Scan for the cell matching the given text and deliver its (X, Y) coordinate at center. 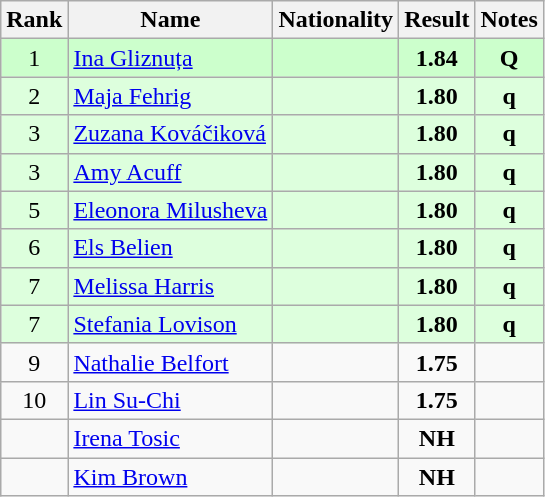
Nationality (336, 20)
Nathalie Belfort (170, 362)
Irena Tosic (170, 438)
Maja Fehrig (170, 96)
Eleonora Milusheva (170, 210)
Rank (34, 20)
Result (437, 20)
6 (34, 248)
9 (34, 362)
2 (34, 96)
10 (34, 400)
Lin Su-Chi (170, 400)
Stefania Lovison (170, 324)
Ina Gliznuța (170, 58)
1.84 (437, 58)
Els Belien (170, 248)
Amy Acuff (170, 172)
5 (34, 210)
Notes (509, 20)
Kim Brown (170, 477)
1 (34, 58)
Zuzana Kováčiková (170, 134)
Name (170, 20)
Q (509, 58)
Melissa Harris (170, 286)
